For the text-containing cell, return its midpoint in [x, y] coordinate format. 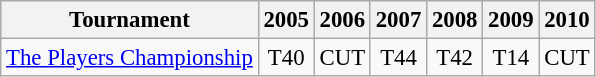
T44 [398, 58]
2005 [286, 20]
T42 [455, 58]
2010 [567, 20]
The Players Championship [130, 58]
2007 [398, 20]
2006 [342, 20]
T14 [511, 58]
T40 [286, 58]
Tournament [130, 20]
2009 [511, 20]
2008 [455, 20]
